Return the (X, Y) coordinate for the center point of the cell that contains the specified text.  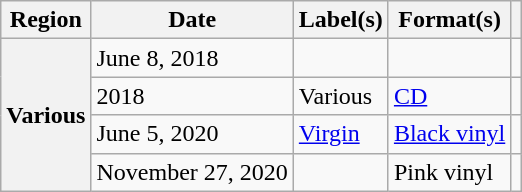
2018 (192, 96)
Pink vinyl (449, 172)
Region (46, 20)
Virgin (340, 134)
November 27, 2020 (192, 172)
June 8, 2018 (192, 58)
June 5, 2020 (192, 134)
Label(s) (340, 20)
Format(s) (449, 20)
CD (449, 96)
Black vinyl (449, 134)
Date (192, 20)
